Pinpoint the cell where the given text exists, returning its (X, Y) midpoint coordinate. 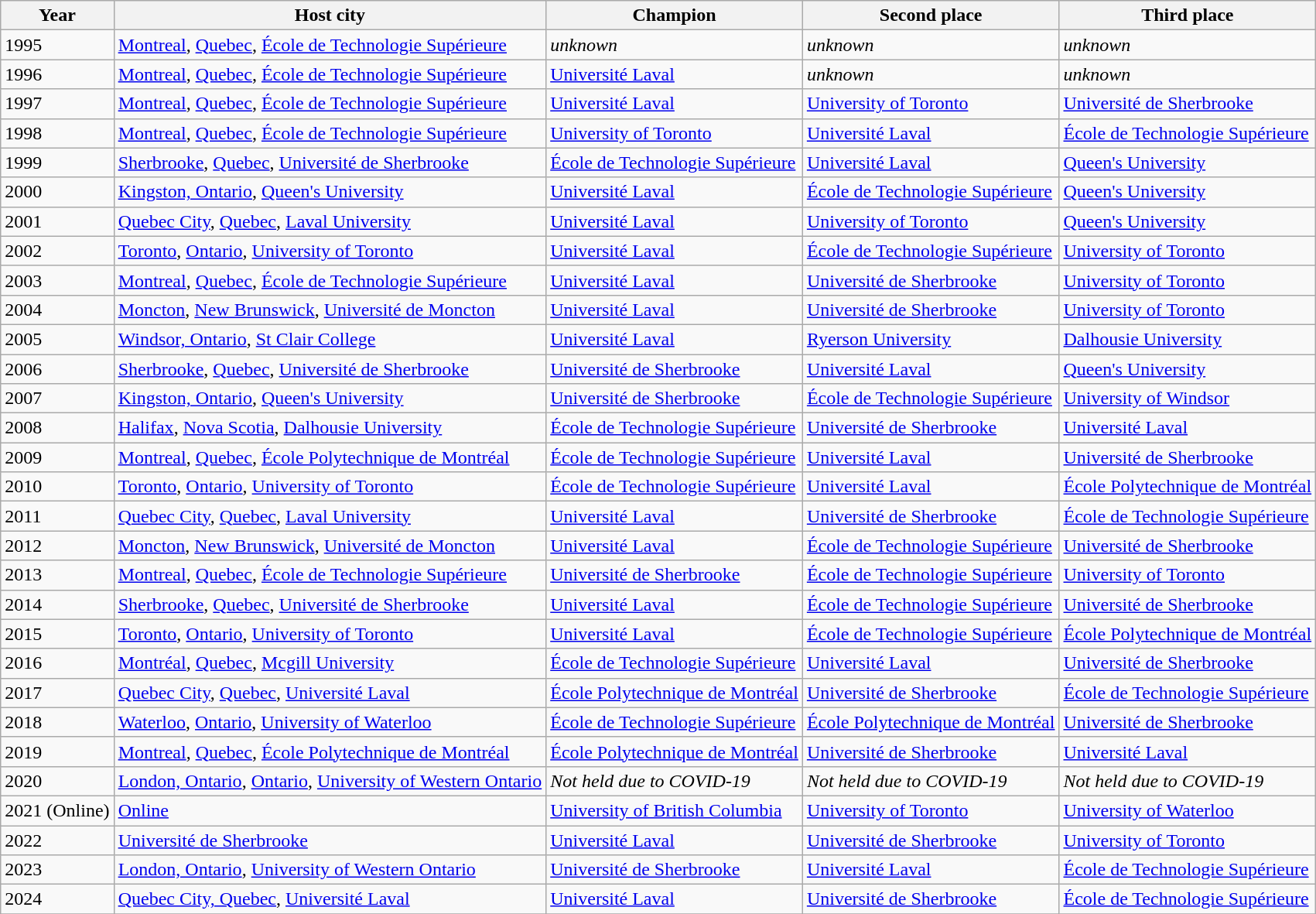
London, Ontario, Ontario, University of Western Ontario (330, 781)
2007 (57, 399)
2018 (57, 722)
Champion (675, 15)
2003 (57, 280)
2006 (57, 369)
Second place (931, 15)
2000 (57, 192)
1998 (57, 133)
2019 (57, 751)
Year (57, 15)
2022 (57, 840)
University of Waterloo (1188, 810)
2008 (57, 428)
2012 (57, 546)
2015 (57, 634)
University of Windsor (1188, 399)
2001 (57, 221)
Dalhousie University (1188, 339)
Waterloo, Ontario, University of Waterloo (330, 722)
1997 (57, 104)
2021 (Online) (57, 810)
2005 (57, 339)
1995 (57, 45)
2023 (57, 870)
2002 (57, 251)
2011 (57, 516)
Online (330, 810)
Third place (1188, 15)
2016 (57, 663)
2013 (57, 575)
2010 (57, 487)
1996 (57, 74)
2020 (57, 781)
Montréal, Quebec, Mcgill University (330, 663)
2004 (57, 310)
2009 (57, 457)
2024 (57, 899)
Windsor, Ontario, St Clair College (330, 339)
2014 (57, 604)
Host city (330, 15)
University of British Columbia (675, 810)
1999 (57, 163)
Ryerson University (931, 339)
Halifax, Nova Scotia, Dalhousie University (330, 428)
2017 (57, 693)
London, Ontario, University of Western Ontario (330, 870)
